Detect which cell encompasses the target text, then output its [x, y] center coordinate. 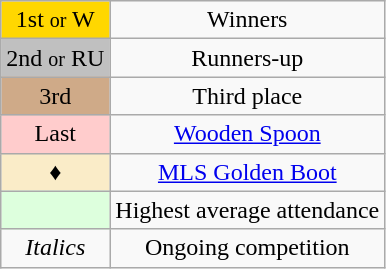
Winners [248, 20]
♦ [56, 172]
Third place [248, 96]
2nd or RU [56, 58]
Wooden Spoon [248, 134]
Italics [56, 248]
Last [56, 134]
Ongoing competition [248, 248]
Highest average attendance [248, 210]
3rd [56, 96]
1st or W [56, 20]
Runners-up [248, 58]
MLS Golden Boot [248, 172]
